Find where the given text appears and provide that cell's center as (x, y) coordinate. 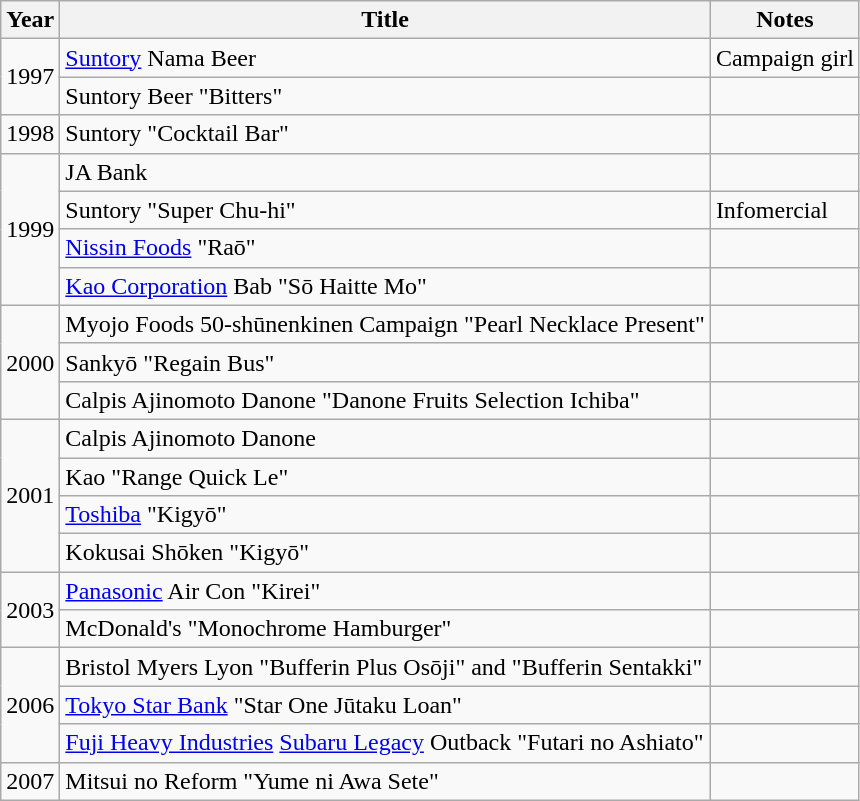
Myojo Foods 50-shūnenkinen Campaign "Pearl Necklace Present" (386, 324)
1997 (30, 77)
Panasonic Air Con "Kirei" (386, 591)
2006 (30, 705)
1999 (30, 229)
Fuji Heavy Industries Subaru Legacy Outback "Futari no Ashiato" (386, 743)
Suntory "Super Chu-hi" (386, 210)
Suntory Beer "Bitters" (386, 96)
2001 (30, 495)
Campaign girl (784, 58)
2007 (30, 781)
Calpis Ajinomoto Danone (386, 438)
Calpis Ajinomoto Danone "Danone Fruits Selection Ichiba" (386, 400)
Tokyo Star Bank "Star One Jūtaku Loan" (386, 705)
JA Bank (386, 172)
1998 (30, 134)
Mitsui no Reform "Yume ni Awa Sete" (386, 781)
Toshiba "Kigyō" (386, 515)
Title (386, 20)
Notes (784, 20)
Kokusai Shōken "Kigyō" (386, 553)
2003 (30, 610)
2000 (30, 362)
Suntory Nama Beer (386, 58)
Suntory "Cocktail Bar" (386, 134)
Sankyō "Regain Bus" (386, 362)
Nissin Foods "Raō" (386, 248)
Infomercial (784, 210)
Kao "Range Quick Le" (386, 477)
Bristol Myers Lyon "Bufferin Plus Osōji" and "Bufferin Sentakki" (386, 667)
Year (30, 20)
McDonald's "Monochrome Hamburger" (386, 629)
Kao Corporation Bab "Sō Haitte Mo" (386, 286)
